Return (x, y) of the center of cell containing provided text 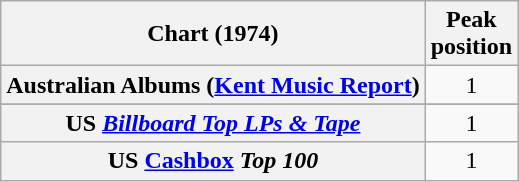
Chart (1974) (213, 34)
Australian Albums (Kent Music Report) (213, 85)
US Billboard Top LPs & Tape (213, 123)
US Cashbox Top 100 (213, 161)
Peakposition (471, 34)
